Return the [X, Y] coordinate for the center point of the cell that contains the specified text.  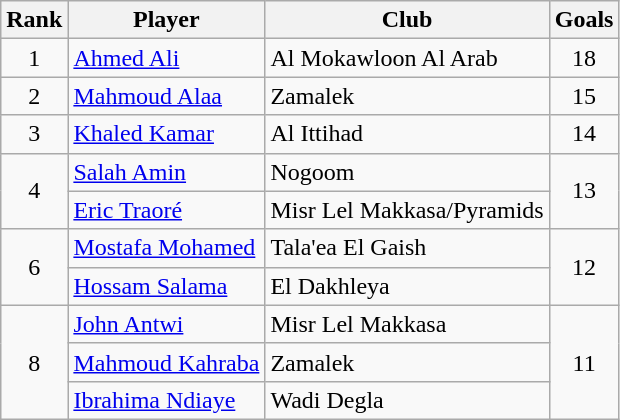
Goals [584, 20]
11 [584, 362]
Wadi Degla [407, 400]
12 [584, 267]
1 [34, 58]
8 [34, 362]
Mostafa Mohamed [166, 248]
El Dakhleya [407, 286]
Eric Traoré [166, 210]
Club [407, 20]
Tala'ea El Gaish [407, 248]
Al Mokawloon Al Arab [407, 58]
13 [584, 191]
14 [584, 134]
Nogoom [407, 172]
Mahmoud Alaa [166, 96]
15 [584, 96]
Misr Lel Makkasa/Pyramids [407, 210]
3 [34, 134]
Ahmed Ali [166, 58]
Rank [34, 20]
Salah Amin [166, 172]
Al Ittihad [407, 134]
Misr Lel Makkasa [407, 324]
Khaled Kamar [166, 134]
4 [34, 191]
Player [166, 20]
18 [584, 58]
6 [34, 267]
Ibrahima Ndiaye [166, 400]
Hossam Salama [166, 286]
Mahmoud Kahraba [166, 362]
John Antwi [166, 324]
2 [34, 96]
